Extract the (x, y) coordinate from the center of the cell holding the provided text.  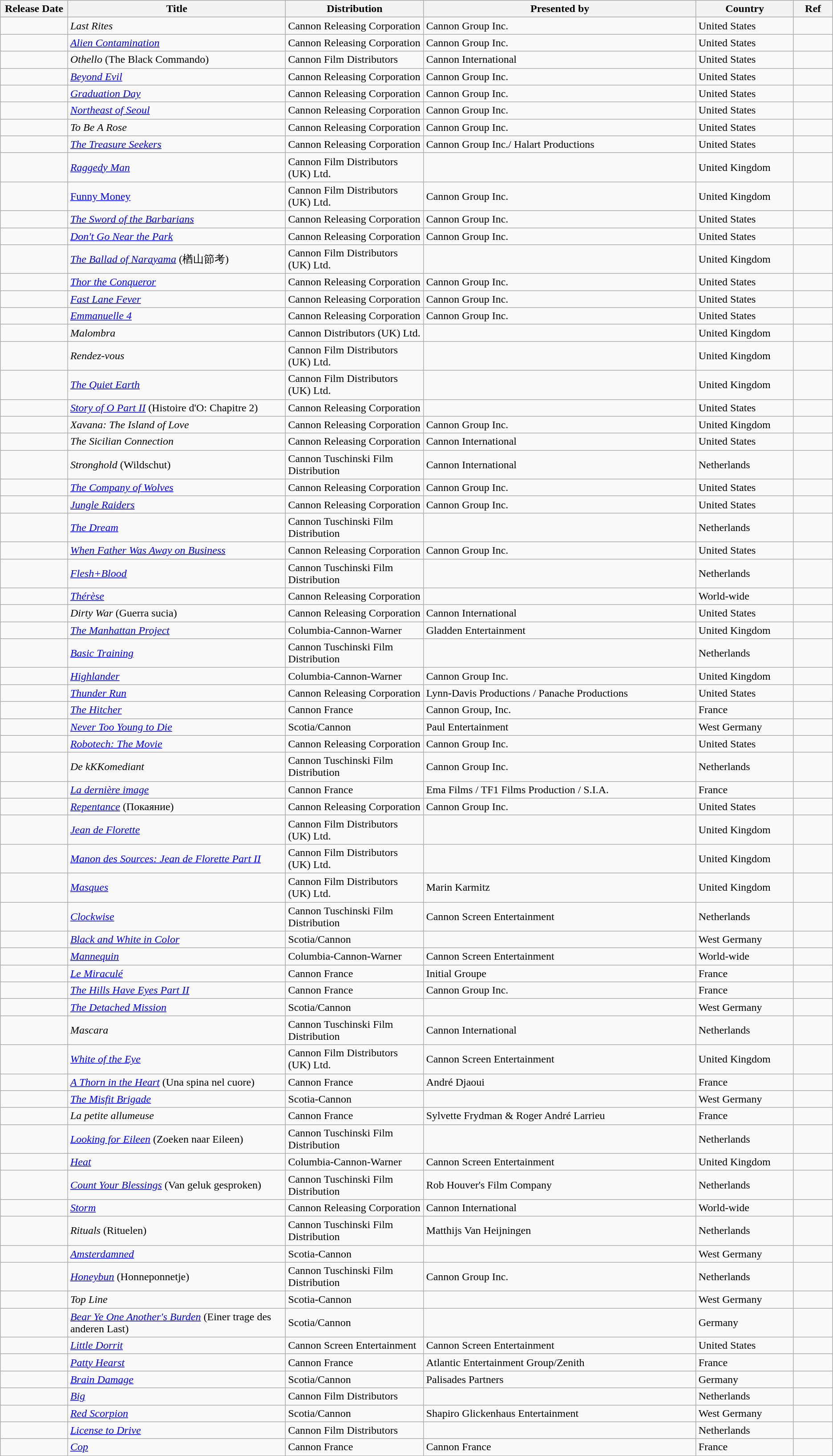
Presented by (560, 9)
Masques (176, 888)
The Detached Mission (176, 1007)
Looking for Eileen (Zoeken naar Eileen) (176, 1139)
Dirty War (Guerra sucia) (176, 613)
Basic Training (176, 653)
The Misfit Brigade (176, 1099)
Gladden Entertainment (560, 630)
Xavana: The Island of Love (176, 425)
Atlantic Entertainment Group/Zenith (560, 1363)
Mascara (176, 1030)
Black and White in Color (176, 940)
When Father Was Away on Business (176, 550)
White of the Eye (176, 1059)
Flesh+Blood (176, 573)
Funny Money (176, 196)
Raggedy Man (176, 167)
Never Too Young to Die (176, 727)
Cannon Group, Inc. (560, 710)
Mannequin (176, 957)
Cop (176, 1447)
Top Line (176, 1300)
Cannon Distributors (UK) Ltd. (355, 333)
Palisades Partners (560, 1379)
Alien Contamination (176, 43)
Rendez-vous (176, 356)
Big (176, 1396)
Stronghold (Wildschut) (176, 465)
Red Scorpion (176, 1413)
Marin Karmitz (560, 888)
De kKKomediant (176, 767)
Honeybun (Honneponnetje) (176, 1277)
Cannon Group Inc./ Halart Productions (560, 144)
Amsterdamned (176, 1254)
Ema Films / TF1 Films Production / S.I.A. (560, 790)
Rob Houver's Film Company (560, 1185)
Beyond Evil (176, 77)
The Quiet Earth (176, 385)
Initial Groupe (560, 973)
Emmanuelle 4 (176, 316)
Northeast of Seoul (176, 110)
Sylvette Frydman & Roger André Larrieu (560, 1116)
La dernière image (176, 790)
Fast Lane Fever (176, 299)
Release Date (34, 9)
The Hills Have Eyes Part II (176, 990)
Patty Hearst (176, 1363)
Clockwise (176, 916)
Thor the Conqueror (176, 282)
Ref (813, 9)
Robotech: The Movie (176, 744)
Distribution (355, 9)
Jungle Raiders (176, 504)
Thérèse (176, 596)
A Thorn in the Heart (Una spina nel cuore) (176, 1082)
License to Drive (176, 1430)
Jean de Florette (176, 830)
Storm (176, 1208)
Highlander (176, 676)
The Sicilian Connection (176, 442)
The Ballad of Narayama (楢山節考) (176, 259)
Paul Entertainment (560, 727)
Country (745, 9)
The Sword of the Barbarians (176, 219)
La petite allumeuse (176, 1116)
The Company of Wolves (176, 487)
Malombra (176, 333)
Repentance (Покаяние) (176, 807)
To Be A Rose (176, 127)
Little Dorrit (176, 1346)
The Treasure Seekers (176, 144)
Count Your Blessings (Van geluk gesproken) (176, 1185)
The Manhattan Project (176, 630)
Story of O Part II (Histoire d'O: Chapitre 2) (176, 408)
Matthijs Van Heijningen (560, 1230)
Brain Damage (176, 1379)
Graduation Day (176, 93)
Rituals (Rituelen) (176, 1230)
Last Rites (176, 26)
André Djaoui (560, 1082)
The Dream (176, 527)
Bear Ye One Another's Burden (Einer trage des anderen Last) (176, 1323)
Shapiro Glickenhaus Entertainment (560, 1413)
Othello (The Black Commando) (176, 60)
Don't Go Near the Park (176, 236)
The Hitcher (176, 710)
Thunder Run (176, 693)
Lynn-Davis Productions / Panache Productions (560, 693)
Heat (176, 1162)
Le Miraculé (176, 973)
Manon des Sources: Jean de Florette Part II (176, 858)
Title (176, 9)
